Locate the cell with the specified text and output its (x, y) center coordinate. 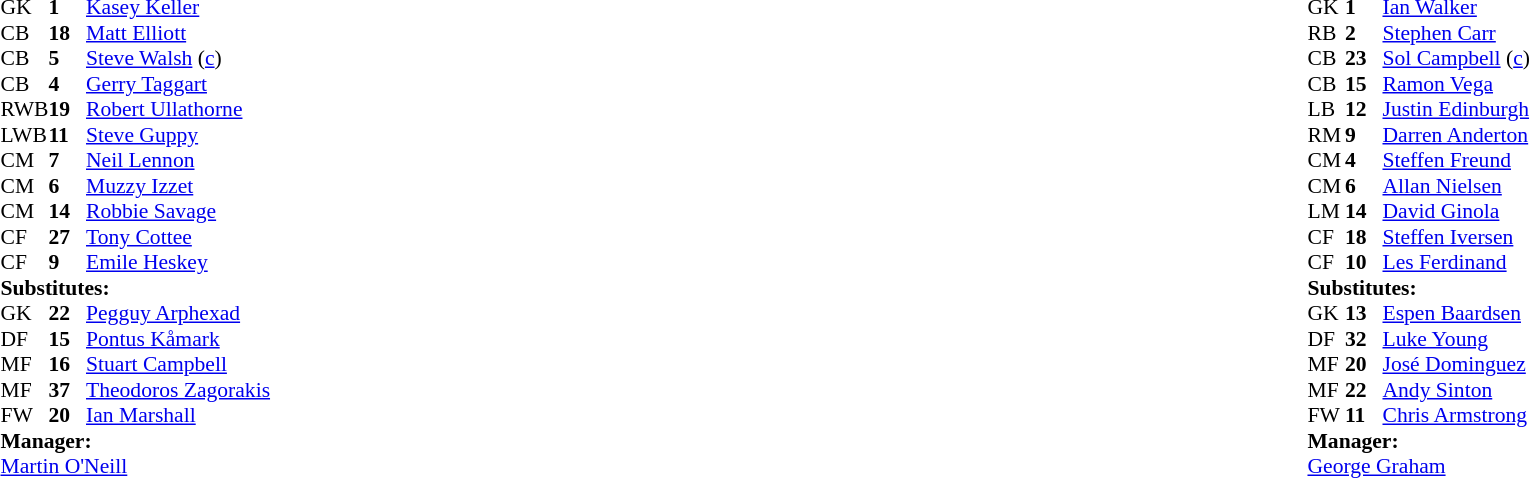
Steve Walsh (c) (178, 59)
19 (67, 109)
LWB (24, 135)
LM (1326, 211)
12 (1364, 109)
Neil Lennon (178, 161)
Sol Campbell (c) (1456, 59)
Robbie Savage (178, 211)
32 (1364, 339)
Luke Young (1456, 339)
RB (1326, 33)
Muzzy Izzet (178, 186)
David Ginola (1456, 211)
16 (67, 365)
RWB (24, 109)
LB (1326, 109)
Andy Sinton (1456, 390)
Theodoros Zagorakis (178, 390)
13 (1364, 313)
Stuart Campbell (178, 365)
RM (1326, 135)
Pegguy Arphexad (178, 313)
Espen Baardsen (1456, 313)
Stephen Carr (1456, 33)
Tony Cottee (178, 237)
Ian Marshall (178, 415)
Pontus Kåmark (178, 339)
37 (67, 390)
Allan Nielsen (1456, 186)
10 (1364, 263)
7 (67, 161)
2 (1364, 33)
23 (1364, 59)
Gerry Taggart (178, 84)
27 (67, 237)
Steffen Freund (1456, 161)
José Dominguez (1456, 365)
Ramon Vega (1456, 84)
Les Ferdinand (1456, 263)
Matt Elliott (178, 33)
5 (67, 59)
Chris Armstrong (1456, 415)
Darren Anderton (1456, 135)
Emile Heskey (178, 263)
Steffen Iversen (1456, 237)
Steve Guppy (178, 135)
Robert Ullathorne (178, 109)
Justin Edinburgh (1456, 109)
